Output the [X, Y] coordinate of the center of the cell containing the given text.  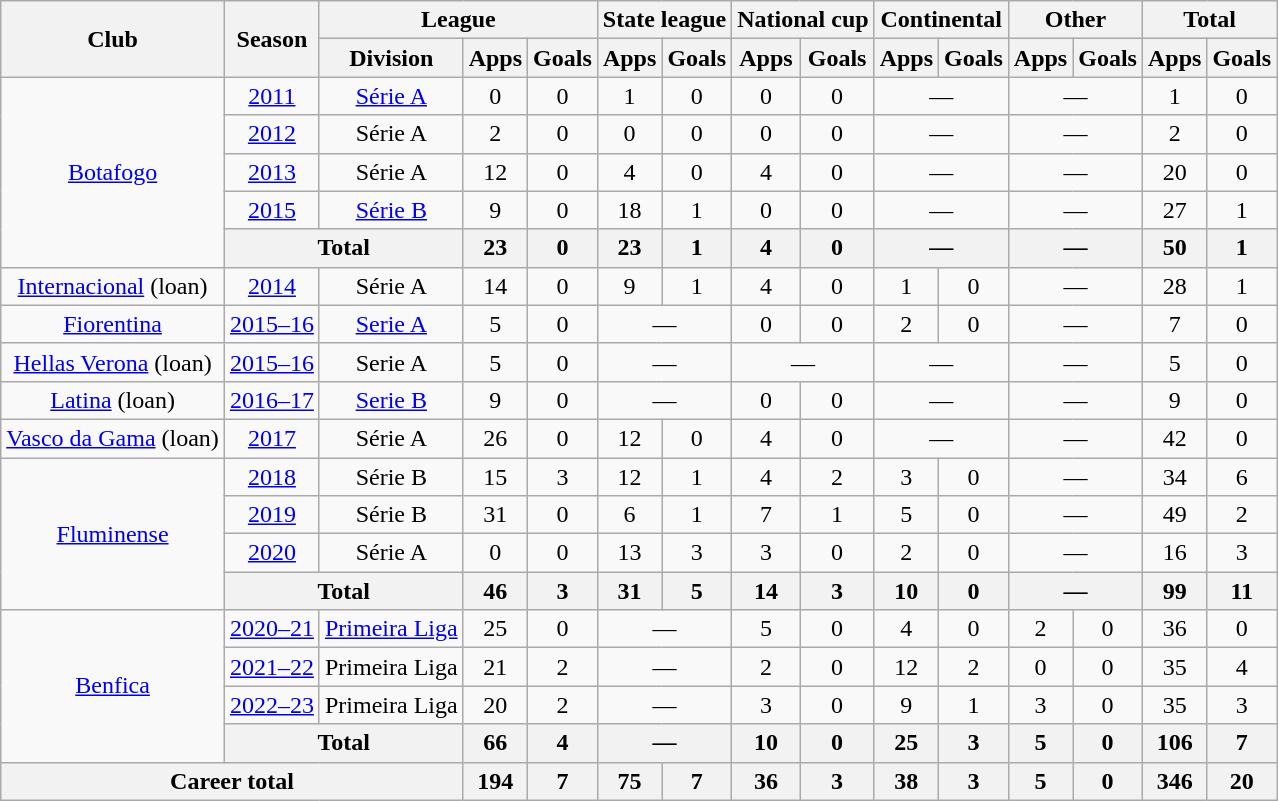
Continental [941, 20]
2014 [272, 286]
66 [495, 743]
Career total [232, 781]
2022–23 [272, 705]
2017 [272, 438]
2020–21 [272, 629]
50 [1174, 248]
Serie B [391, 400]
99 [1174, 591]
194 [495, 781]
Season [272, 39]
2020 [272, 553]
Benfica [113, 686]
2015 [272, 210]
Vasco da Gama (loan) [113, 438]
346 [1174, 781]
Internacional (loan) [113, 286]
11 [1242, 591]
34 [1174, 477]
46 [495, 591]
Fluminense [113, 534]
2011 [272, 96]
Latina (loan) [113, 400]
38 [906, 781]
49 [1174, 515]
27 [1174, 210]
2012 [272, 134]
Other [1075, 20]
21 [495, 667]
15 [495, 477]
Fiorentina [113, 324]
2018 [272, 477]
Club [113, 39]
28 [1174, 286]
42 [1174, 438]
2016–17 [272, 400]
Hellas Verona (loan) [113, 362]
League [458, 20]
2021–22 [272, 667]
2013 [272, 172]
106 [1174, 743]
Division [391, 58]
18 [629, 210]
13 [629, 553]
State league [664, 20]
26 [495, 438]
Botafogo [113, 172]
75 [629, 781]
2019 [272, 515]
16 [1174, 553]
National cup [803, 20]
